Provide the [X, Y] coordinate of the cell's center where the given text is located.  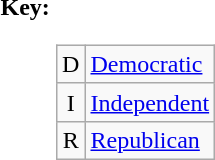
Independent [150, 102]
Republican [150, 140]
Democratic [150, 64]
D [71, 64]
R [71, 140]
I [71, 102]
